Return [X, Y] of the center of cell containing provided text 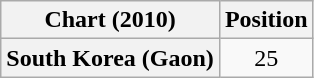
Chart (2010) [110, 20]
Position [266, 20]
25 [266, 58]
South Korea (Gaon) [110, 58]
